Identify which cell holds the provided text, then report its (x, y) central coordinate. 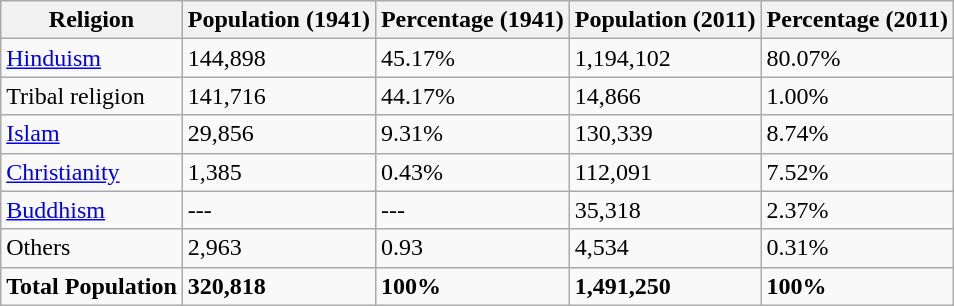
4,534 (665, 248)
Christianity (92, 172)
35,318 (665, 210)
2,963 (278, 248)
Buddhism (92, 210)
Others (92, 248)
Total Population (92, 286)
Population (1941) (278, 20)
1,491,250 (665, 286)
29,856 (278, 134)
45.17% (472, 58)
44.17% (472, 96)
0.43% (472, 172)
1,194,102 (665, 58)
Population (2011) (665, 20)
Percentage (2011) (858, 20)
0.31% (858, 248)
130,339 (665, 134)
Percentage (1941) (472, 20)
9.31% (472, 134)
2.37% (858, 210)
0.93 (472, 248)
144,898 (278, 58)
Hinduism (92, 58)
Tribal religion (92, 96)
112,091 (665, 172)
14,866 (665, 96)
1.00% (858, 96)
Religion (92, 20)
320,818 (278, 286)
141,716 (278, 96)
80.07% (858, 58)
1,385 (278, 172)
7.52% (858, 172)
Islam (92, 134)
8.74% (858, 134)
